Search for the cell housing the specified text and yield its (X, Y) center coordinate. 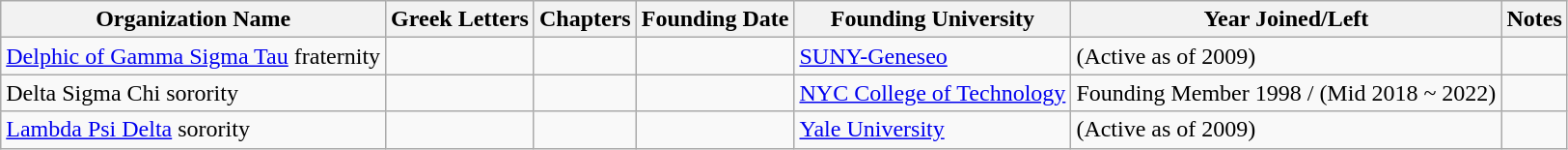
Year Joined/Left (1286, 19)
Lambda Psi Delta sorority (193, 130)
Delphic of Gamma Sigma Tau fraternity (193, 56)
Organization Name (193, 19)
SUNY-Geneseo (932, 56)
Founding Date (715, 19)
Chapters (585, 19)
Greek Letters (460, 19)
Yale University (932, 130)
Delta Sigma Chi sorority (193, 93)
Founding University (932, 19)
Notes (1534, 19)
NYC College of Technology (932, 93)
Founding Member 1998 / (Mid 2018 ~ 2022) (1286, 93)
